Return the (X, Y) coordinate for the center point of the cell that contains the specified text.  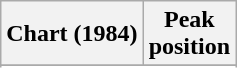
Peakposition (189, 34)
Chart (1984) (72, 34)
